Return the [x, y] coordinate for the center point of the cell that contains the specified text.  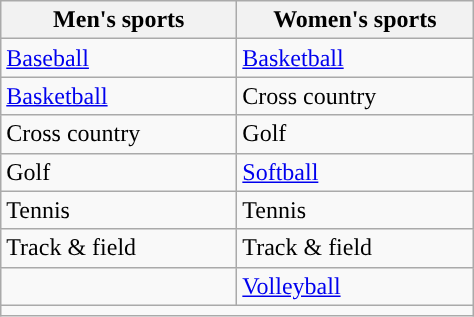
Baseball [119, 58]
Softball [355, 172]
Women's sports [355, 20]
Volleyball [355, 286]
Men's sports [119, 20]
